Identify which cell holds the provided text, then report its (x, y) central coordinate. 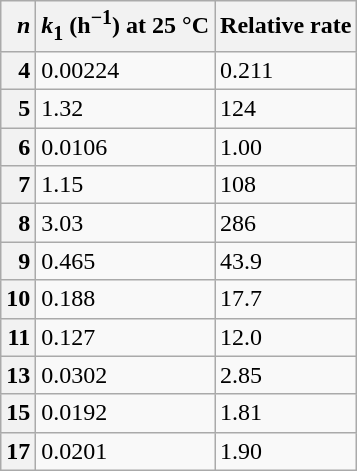
n (18, 26)
1.81 (286, 413)
1.15 (126, 185)
k1 (h−1) at 25 °C (126, 26)
0.0192 (126, 413)
0.211 (286, 71)
0.0201 (126, 451)
124 (286, 109)
2.85 (286, 375)
0.0302 (126, 375)
0.188 (126, 299)
17.7 (286, 299)
4 (18, 71)
5 (18, 109)
Relative rate (286, 26)
1.00 (286, 147)
13 (18, 375)
0.00224 (126, 71)
8 (18, 223)
43.9 (286, 261)
286 (286, 223)
12.0 (286, 337)
10 (18, 299)
6 (18, 147)
3.03 (126, 223)
15 (18, 413)
11 (18, 337)
0.0106 (126, 147)
17 (18, 451)
0.465 (126, 261)
1.90 (286, 451)
1.32 (126, 109)
9 (18, 261)
7 (18, 185)
108 (286, 185)
0.127 (126, 337)
